Pinpoint the cell where the given text exists, returning its (X, Y) midpoint coordinate. 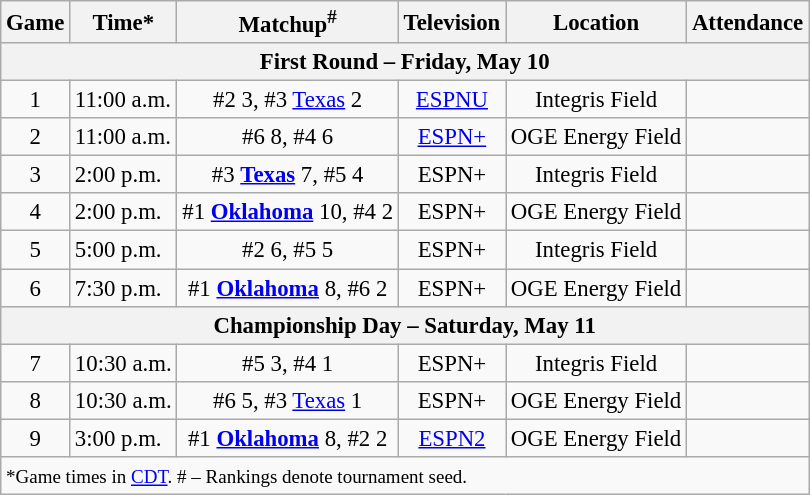
#6 8, #4 6 (288, 137)
#3 Texas 7, #5 4 (288, 175)
#6 5, #3 Texas 1 (288, 400)
#1 Oklahoma 10, #4 2 (288, 213)
#5 3, #4 1 (288, 363)
Television (452, 22)
#1 Oklahoma 8, #2 2 (288, 438)
#1 Oklahoma 8, #6 2 (288, 288)
5:00 p.m. (124, 250)
Championship Day – Saturday, May 11 (405, 325)
8 (36, 400)
6 (36, 288)
5 (36, 250)
9 (36, 438)
7 (36, 363)
First Round – Friday, May 10 (405, 62)
Time* (124, 22)
3:00 p.m. (124, 438)
Location (596, 22)
Game (36, 22)
3 (36, 175)
*Game times in CDT. # – Rankings denote tournament seed. (405, 476)
ESPN2 (452, 438)
7:30 p.m. (124, 288)
Matchup# (288, 22)
#2 6, #5 5 (288, 250)
#2 3, #3 Texas 2 (288, 100)
ESPNU (452, 100)
1 (36, 100)
Attendance (748, 22)
2 (36, 137)
4 (36, 213)
